Capture the cell that displays the provided text and extract its (x, y) central coordinate. 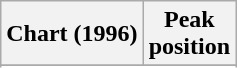
Chart (1996) (72, 34)
Peakposition (189, 34)
